Return [X, Y] of the center of cell containing provided text 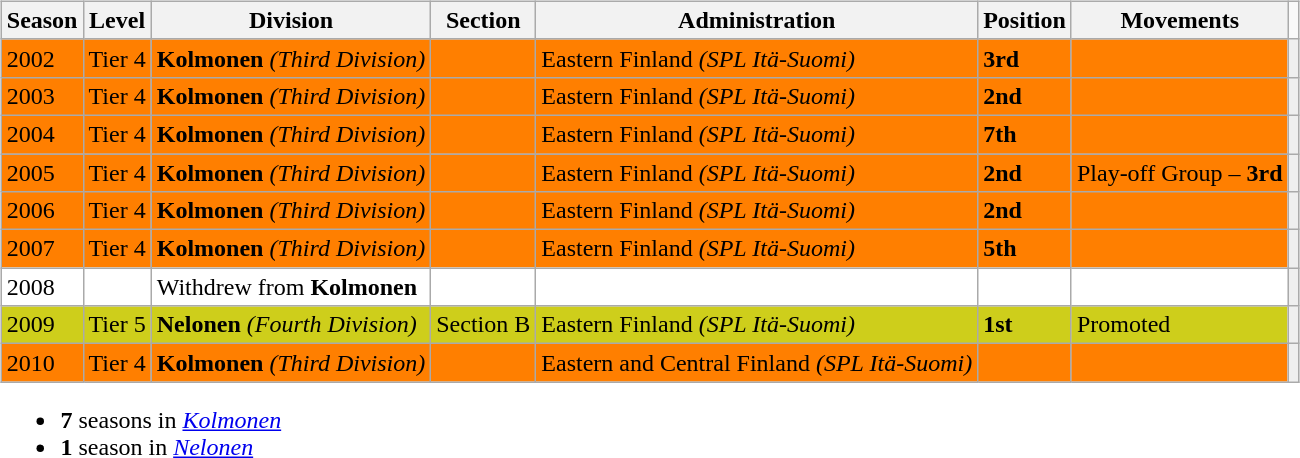
Play-off Group – 3rd [1180, 173]
5th [1025, 249]
2006 [42, 211]
1st [1025, 325]
2002 [42, 58]
Division [291, 20]
Season [42, 20]
Eastern and Central Finland (SPL Itä-Suomi) [757, 363]
Nelonen (Fourth Division) [291, 325]
Promoted [1180, 325]
Movements [1180, 20]
2007 [42, 249]
2010 [42, 363]
Level [117, 20]
Position [1025, 20]
2005 [42, 173]
2003 [42, 96]
2008 [42, 287]
3rd [1025, 58]
Administration [757, 20]
Withdrew from Kolmonen [291, 287]
7th [1025, 134]
2004 [42, 134]
Tier 5 [117, 325]
Section B [484, 325]
2009 [42, 325]
Section [484, 20]
